From the cell containing the given text, extract its center point as [X, Y] coordinate. 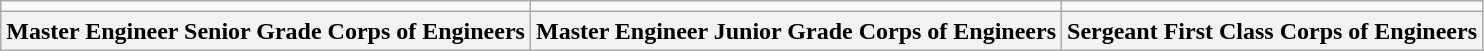
Sergeant First Class Corps of Engineers [1272, 31]
Master Engineer Senior Grade Corps of Engineers [266, 31]
Master Engineer Junior Grade Corps of Engineers [796, 31]
